Capture the cell that displays the provided text and extract its [X, Y] central coordinate. 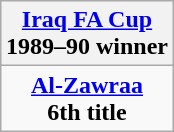
Iraq FA Cup1989–90 winner [86, 34]
Al-Zawraa6th title [86, 98]
